From the cell containing the given text, extract its center point as (X, Y) coordinate. 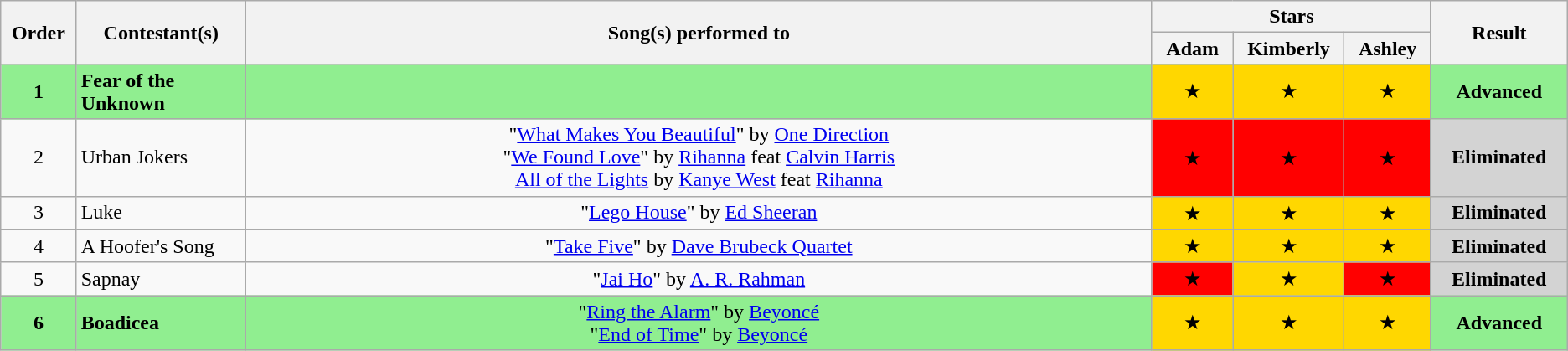
Stars (1292, 17)
6 (39, 323)
1 (39, 92)
A Hoofer's Song (161, 246)
Result (1499, 33)
2 (39, 157)
Ashley (1387, 49)
5 (39, 279)
"Jai Ho" by A. R. Rahman (699, 279)
3 (39, 213)
Boadicea (161, 323)
"Ring the Alarm" by Beyoncé "End of Time" by Beyoncé (699, 323)
Adam (1193, 49)
4 (39, 246)
Order (39, 33)
"Take Five" by Dave Brubeck Quartet (699, 246)
Urban Jokers (161, 157)
Luke (161, 213)
Sapnay (161, 279)
"What Makes You Beautiful" by One Direction "We Found Love" by Rihanna feat Calvin Harris All of the Lights by Kanye West feat Rihanna (699, 157)
Contestant(s) (161, 33)
Song(s) performed to (699, 33)
"Lego House" by Ed Sheeran (699, 213)
Kimberly (1288, 49)
Fear of the Unknown (161, 92)
